Capture the cell that displays the provided text and extract its (X, Y) central coordinate. 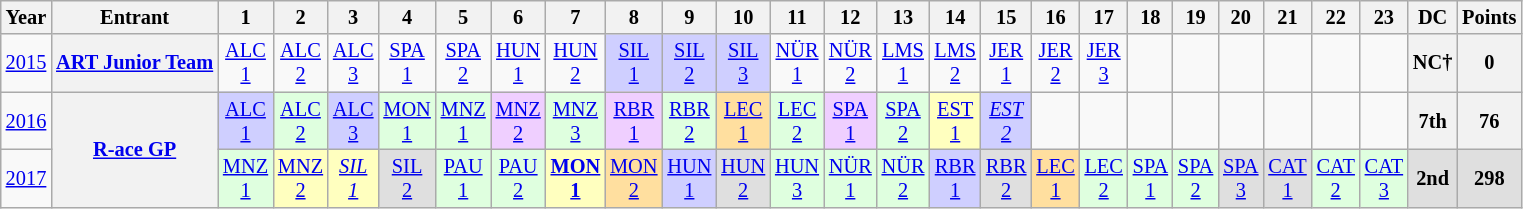
Entrant (134, 17)
NC† (1432, 63)
Points (1489, 17)
16 (1055, 17)
19 (1196, 17)
SPA3 (1240, 178)
CAT2 (1336, 178)
17 (1104, 17)
CAT1 (1287, 178)
4 (406, 17)
0 (1489, 63)
Year (26, 17)
LMS2 (955, 63)
298 (1489, 178)
15 (1006, 17)
5 (464, 17)
SIL3 (743, 63)
23 (1384, 17)
MNZ3 (576, 121)
2017 (26, 178)
PAU2 (518, 178)
2nd (1432, 178)
EST2 (1006, 121)
20 (1240, 17)
DC (1432, 17)
JER1 (1006, 63)
JER2 (1055, 63)
7th (1432, 121)
HUN3 (797, 178)
ART Junior Team (134, 63)
CAT3 (1384, 178)
2 (300, 17)
2016 (26, 121)
6 (518, 17)
JER3 (1104, 63)
10 (743, 17)
22 (1336, 17)
1 (246, 17)
MON2 (634, 178)
3 (353, 17)
12 (850, 17)
11 (797, 17)
8 (634, 17)
18 (1150, 17)
2015 (26, 63)
7 (576, 17)
R-ace GP (134, 150)
21 (1287, 17)
EST1 (955, 121)
9 (689, 17)
14 (955, 17)
76 (1489, 121)
LMS1 (904, 63)
13 (904, 17)
PAU1 (464, 178)
